Search for the cell housing the specified text and yield its [x, y] center coordinate. 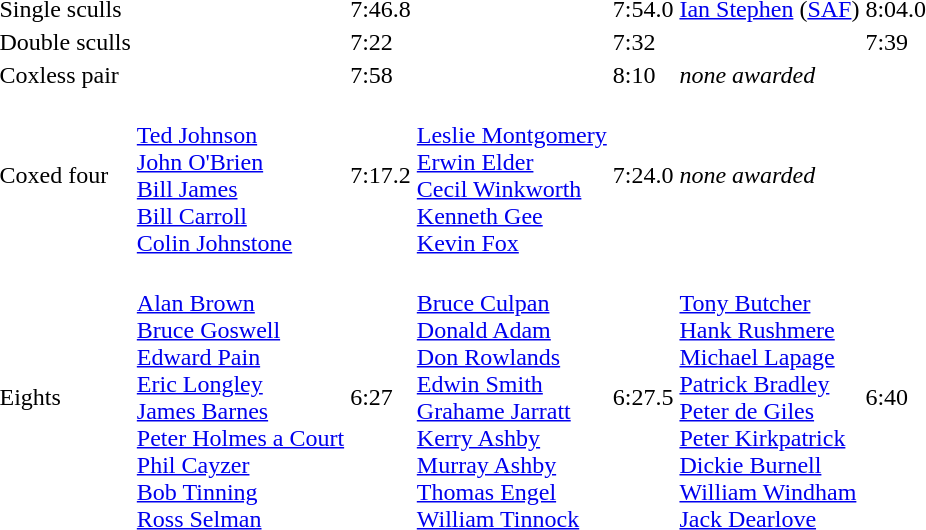
7:58 [381, 75]
Ted JohnsonJohn O'BrienBill JamesBill CarrollColin Johnstone [240, 176]
7:32 [643, 42]
7:17.2 [381, 176]
Leslie MontgomeryErwin ElderCecil WinkworthKenneth GeeKevin Fox [512, 176]
7:24.0 [643, 176]
8:10 [643, 75]
7:22 [381, 42]
